Pinpoint the cell where the given text exists, returning its (x, y) midpoint coordinate. 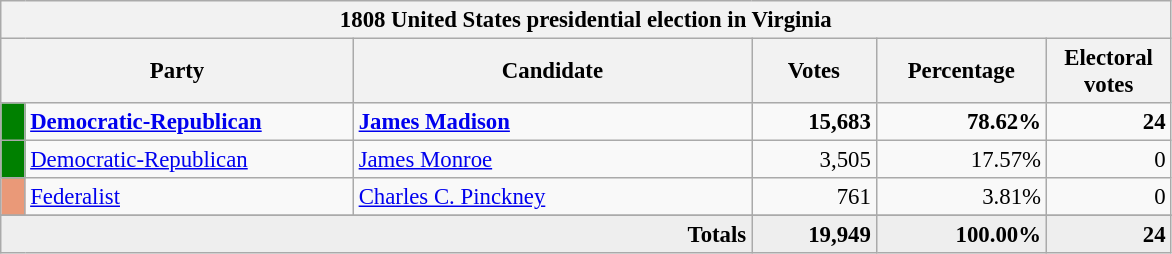
James Madison (552, 122)
Votes (814, 72)
17.57% (961, 160)
3,505 (814, 160)
Federalist (189, 197)
Percentage (961, 72)
1808 United States presidential election in Virginia (586, 20)
3.81% (961, 197)
Totals (376, 235)
Party (178, 72)
19,949 (814, 235)
Electoral votes (1108, 72)
100.00% (961, 235)
James Monroe (552, 160)
Charles C. Pinckney (552, 197)
761 (814, 197)
Candidate (552, 72)
78.62% (961, 122)
15,683 (814, 122)
